Extract the (x, y) coordinate from the center of the cell holding the provided text.  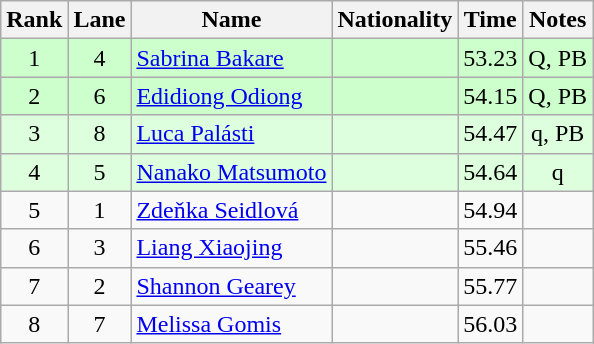
54.64 (490, 172)
Luca Palásti (232, 134)
54.47 (490, 134)
Melissa Gomis (232, 324)
Edidiong Odiong (232, 96)
56.03 (490, 324)
Lane (100, 20)
Zdeňka Seidlová (232, 210)
Name (232, 20)
Shannon Gearey (232, 286)
Sabrina Bakare (232, 58)
55.46 (490, 248)
q, PB (558, 134)
55.77 (490, 286)
q (558, 172)
Rank (34, 20)
Nationality (395, 20)
Notes (558, 20)
Time (490, 20)
Liang Xiaojing (232, 248)
Nanako Matsumoto (232, 172)
54.15 (490, 96)
53.23 (490, 58)
54.94 (490, 210)
